Locate the cell with the specified text and output its [X, Y] center coordinate. 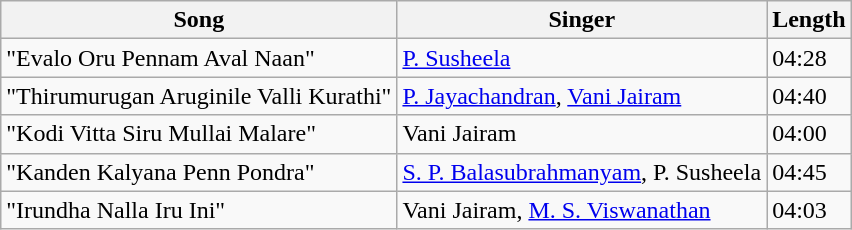
Singer [582, 20]
04:00 [809, 134]
Length [809, 20]
"Irundha Nalla Iru Ini" [199, 210]
04:40 [809, 96]
S. P. Balasubrahmanyam, P. Susheela [582, 172]
P. Jayachandran, Vani Jairam [582, 96]
04:45 [809, 172]
P. Susheela [582, 58]
"Kodi Vitta Siru Mullai Malare" [199, 134]
04:28 [809, 58]
Vani Jairam, M. S. Viswanathan [582, 210]
"Kanden Kalyana Penn Pondra" [199, 172]
04:03 [809, 210]
"Evalo Oru Pennam Aval Naan" [199, 58]
Vani Jairam [582, 134]
Song [199, 20]
"Thirumurugan Aruginile Valli Kurathi" [199, 96]
